Return the (X, Y) coordinate for the center point of the cell that contains the specified text.  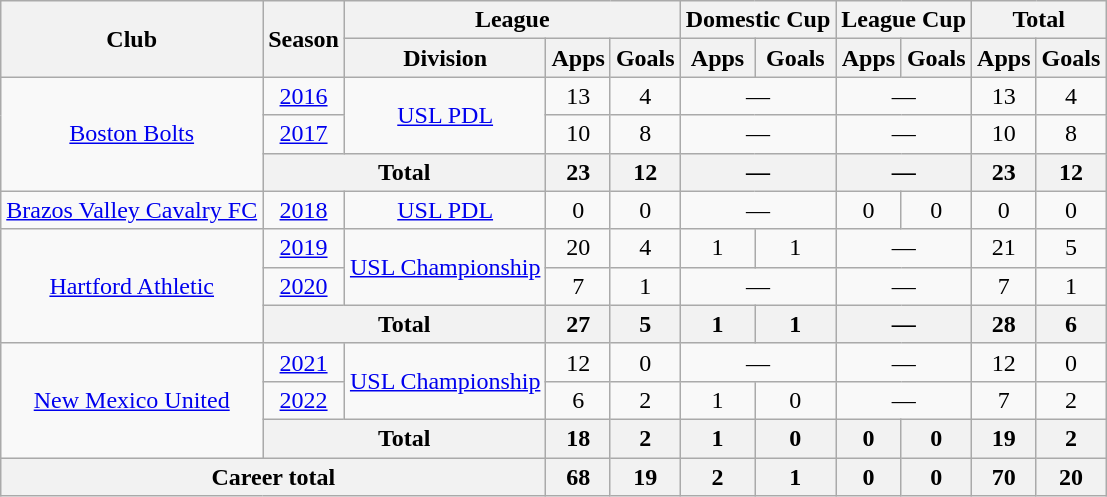
2016 (304, 96)
68 (578, 477)
Division (445, 58)
League (512, 20)
70 (1004, 477)
Hartford Athletic (132, 286)
2019 (304, 248)
21 (1004, 248)
2017 (304, 134)
Brazos Valley Cavalry FC (132, 210)
2022 (304, 400)
Domestic Cup (758, 20)
New Mexico United (132, 400)
18 (578, 438)
2018 (304, 210)
Club (132, 39)
Boston Bolts (132, 134)
28 (1004, 324)
2021 (304, 362)
27 (578, 324)
Season (304, 39)
Career total (274, 477)
2020 (304, 286)
League Cup (904, 20)
